For the text-containing cell, return its midpoint in (x, y) coordinate format. 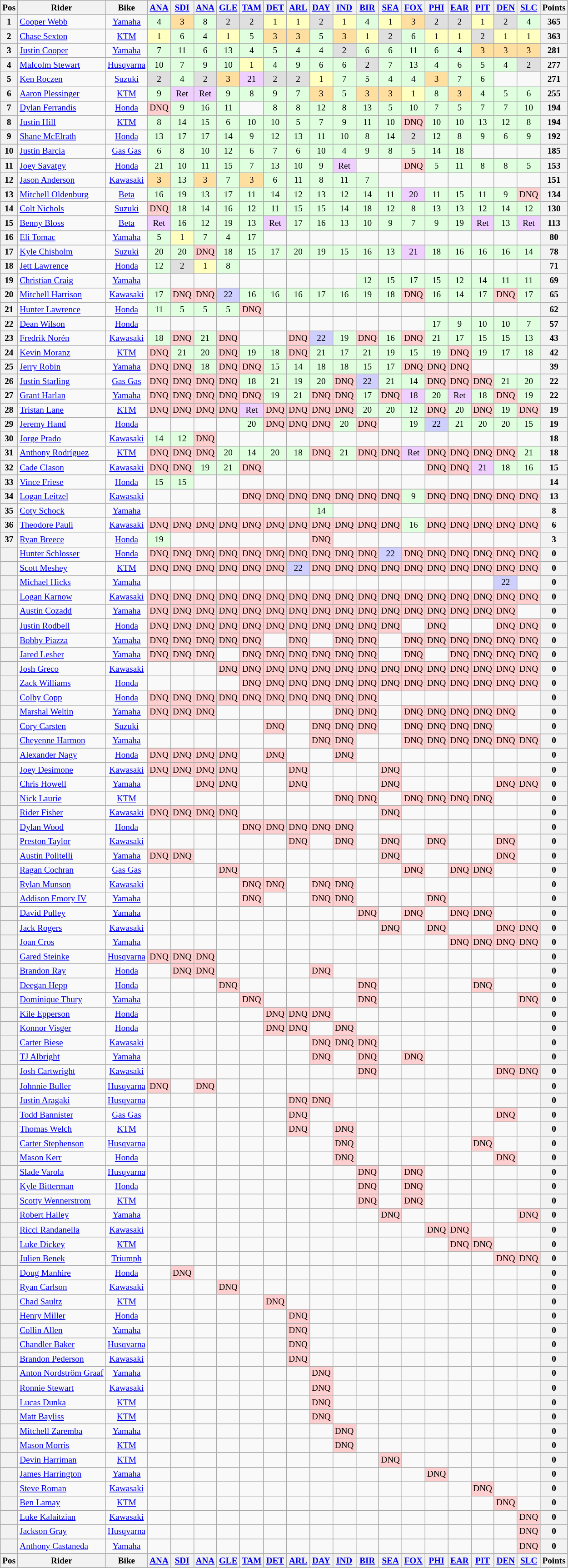
Matt Bayliss (62, 1417)
Nick Laurie (62, 799)
42 (554, 353)
39 (554, 367)
Josh Greco (62, 669)
255 (554, 94)
Brandon Pederson (62, 1359)
Scotty Wennerstrom (62, 1201)
Brandon Ray (62, 971)
27 (9, 396)
Vince Friese (62, 482)
Robert Hailey (62, 1215)
Steve Roman (62, 1489)
Mason Kerr (62, 1158)
Johnnie Buller (62, 1086)
Kyle Chisholm (62, 252)
28 (9, 410)
43 (554, 338)
Chase Sexton (62, 36)
Hunter Lawrence (62, 310)
Benny Bloss (62, 223)
Doug Manhire (62, 1273)
281 (554, 50)
Mason Morris (62, 1446)
TJ Albright (62, 1057)
Thomas Welch (62, 1129)
Dean Wilson (62, 324)
Logan Karnow (62, 597)
Cooper Webb (62, 22)
26 (9, 381)
33 (9, 482)
Aaron Plessinger (62, 94)
Luke Kalaitzian (62, 1518)
Triumph (126, 1258)
62 (554, 310)
Marshal Weltin (62, 712)
Justin Hill (62, 123)
Anthony Castaneda (62, 1546)
Deegan Hepp (62, 985)
Christian Craig (62, 281)
57 (554, 324)
Theodore Pauli (62, 525)
Bobby Piazza (62, 640)
31 (9, 453)
Slade Varola (62, 1172)
James Harrington (62, 1474)
Shane McElrath (62, 137)
Mitchell Harrison (62, 295)
71 (554, 266)
32 (9, 468)
Kyle Bitterman (62, 1187)
Justin Barcia (62, 151)
271 (554, 80)
Ronnie Stewart (62, 1388)
130 (554, 209)
Luke Dickey (62, 1244)
Kile Epperson (62, 1014)
23 (9, 338)
Konnor Visger (62, 1029)
Lucas Dunka (62, 1403)
Jerry Robin (62, 367)
Grant Harlan (62, 396)
Collin Allen (62, 1330)
Justin Rodbell (62, 626)
Hunter Schlosser (62, 554)
Carter Biese (62, 1043)
365 (554, 22)
Ricci Randanella (62, 1230)
34 (9, 496)
Rider Fisher (62, 813)
Henry Miller (62, 1316)
Jeremy Hand (62, 424)
Justin Cooper (62, 50)
192 (554, 137)
Jorge Prado (62, 439)
Jack Rogers (62, 928)
Ryan Carlson (62, 1288)
Ben Lamay (62, 1503)
Jason Anderson (62, 180)
Justin Starling (62, 381)
Ken Roczen (62, 80)
Coty Schock (62, 511)
185 (554, 151)
Scott Meshey (62, 569)
Chandler Baker (62, 1345)
Michael Hicks (62, 583)
277 (554, 65)
24 (9, 353)
Fredrik Norén (62, 338)
Joey Desimone (62, 770)
Jett Lawrence (62, 266)
Cory Carsten (62, 727)
Eli Tomac (62, 238)
Malcolm Stewart (62, 65)
30 (9, 439)
69 (554, 281)
Addison Emory IV (62, 899)
113 (554, 223)
134 (554, 195)
37 (9, 539)
Dylan Ferrandis (62, 108)
Devin Harriman (62, 1460)
Chad Saultz (62, 1302)
Joan Cros (62, 942)
Josh Cartwright (62, 1072)
Logan Leitzel (62, 496)
Julien Benek (62, 1258)
Zack Williams (62, 684)
363 (554, 36)
Dylan Wood (62, 827)
25 (9, 367)
80 (554, 238)
Dominique Thury (62, 1000)
Preston Taylor (62, 842)
Mitchell Oldenburg (62, 195)
Tristan Lane (62, 410)
29 (9, 424)
Cade Clason (62, 468)
Colby Copp (62, 698)
Anton Nordström Graaf (62, 1373)
Gared Steinke (62, 957)
Cheyenne Harmon (62, 741)
Ryan Breece (62, 539)
Joey Savatgy (62, 166)
Todd Bannister (62, 1115)
65 (554, 295)
Kevin Moranz (62, 353)
36 (9, 525)
Anthony Rodríguez (62, 453)
Ragan Cochran (62, 870)
Austin Cozadd (62, 611)
Jared Lesher (62, 654)
Chris Howell (62, 784)
Mitchell Zaremba (62, 1431)
Carter Stephenson (62, 1144)
153 (554, 166)
Jackson Gray (62, 1532)
Rylan Munson (62, 885)
Colt Nichols (62, 209)
35 (9, 511)
78 (554, 252)
Alexander Nagy (62, 755)
151 (554, 180)
Justin Aragaki (62, 1100)
Austin Politelli (62, 856)
David Pulley (62, 914)
